Determine the (X, Y) coordinate at the center of the cell enclosing the given text.  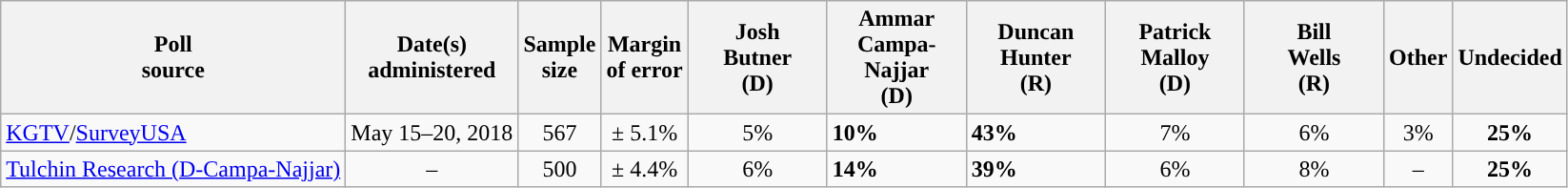
567 (560, 133)
PatrickMalloy(D) (1175, 57)
Samplesize (560, 57)
39% (1035, 169)
AmmarCampa-Najjar(D) (896, 57)
Other (1417, 57)
May 15–20, 2018 (432, 133)
7% (1175, 133)
± 5.1% (644, 133)
DuncanHunter(R) (1035, 57)
14% (896, 169)
8% (1314, 169)
Date(s)administered (432, 57)
500 (560, 169)
KGTV/SurveyUSA (173, 133)
10% (896, 133)
43% (1035, 133)
Tulchin Research (D-Campa-Najjar) (173, 169)
Marginof error (644, 57)
BillWells(R) (1314, 57)
JoshButner(D) (757, 57)
Pollsource (173, 57)
5% (757, 133)
Undecided (1510, 57)
± 4.4% (644, 169)
3% (1417, 133)
